Return [X, Y] of the center of cell containing provided text 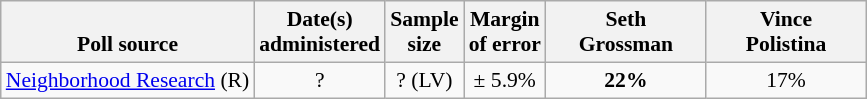
Marginof error [505, 32]
SethGrossman [626, 32]
± 5.9% [505, 80]
VincePolistina [786, 32]
17% [786, 80]
Samplesize [424, 32]
? [320, 80]
22% [626, 80]
Date(s)administered [320, 32]
Poll source [128, 32]
? (LV) [424, 80]
Neighborhood Research (R) [128, 80]
